Locate the cell with the specified text and output its (x, y) center coordinate. 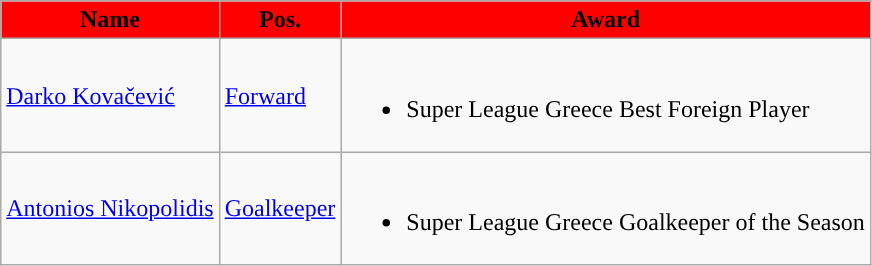
Forward (280, 96)
Pos. (280, 20)
Darko Kovačević (110, 96)
Super League Greece Best Foreign Player (606, 96)
Super League Greece Goalkeeper of the Season (606, 208)
Award (606, 20)
Name (110, 20)
Antonios Nikopolidis (110, 208)
Goalkeeper (280, 208)
